Pinpoint the cell where the given text exists, returning its [x, y] midpoint coordinate. 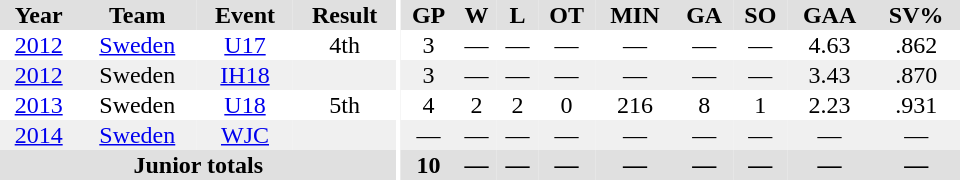
3.43 [830, 75]
0 [566, 105]
5th [345, 105]
4th [345, 45]
MIN [634, 15]
SV% [916, 15]
4.63 [830, 45]
.870 [916, 75]
WJC [245, 135]
1 [760, 105]
OT [566, 15]
4 [428, 105]
Team [137, 15]
U18 [245, 105]
Junior totals [198, 165]
Event [245, 15]
U17 [245, 45]
IH18 [245, 75]
GA [704, 15]
216 [634, 105]
.862 [916, 45]
GP [428, 15]
10 [428, 165]
.931 [916, 105]
2.23 [830, 105]
SO [760, 15]
W [476, 15]
L [518, 15]
8 [704, 105]
Result [345, 15]
2013 [38, 105]
GAA [830, 15]
Year [38, 15]
2014 [38, 135]
